Capture the cell that displays the provided text and extract its [x, y] central coordinate. 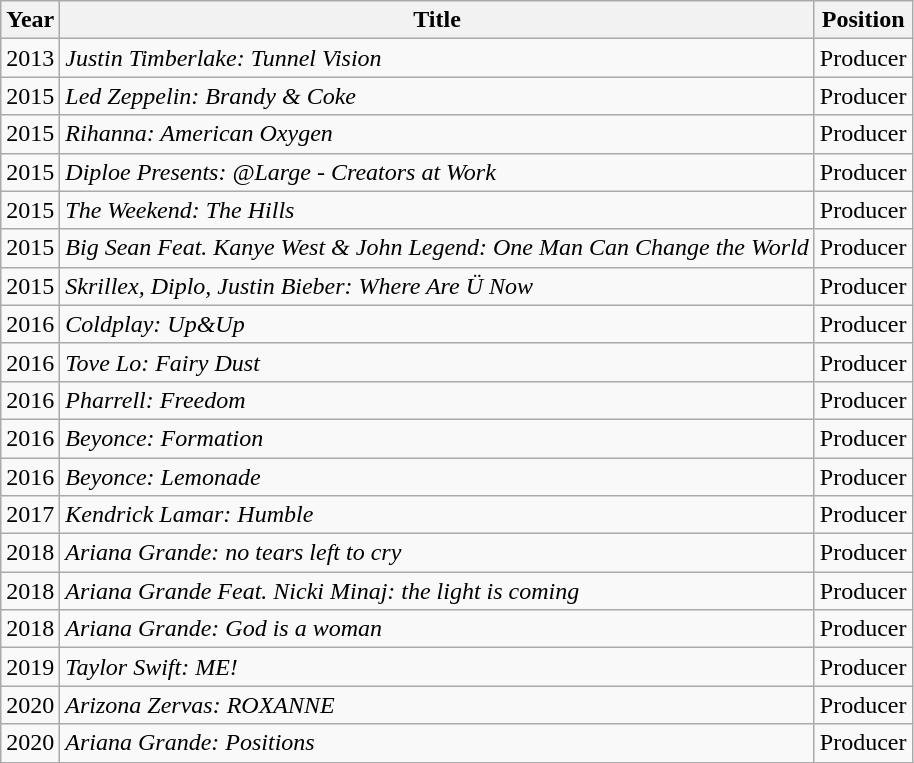
Taylor Swift: ME! [438, 667]
2013 [30, 58]
Ariana Grande Feat. Nicki Minaj: the light is coming [438, 591]
Led Zeppelin: Brandy & Coke [438, 96]
Kendrick Lamar: Humble [438, 515]
Ariana Grande: no tears left to cry [438, 553]
Beyonce: Lemonade [438, 477]
Big Sean Feat. Kanye West & John Legend: One Man Can Change the World [438, 248]
Rihanna: American Oxygen [438, 134]
Ariana Grande: Positions [438, 743]
Year [30, 20]
Position [863, 20]
Diploe Presents: @Large - Creators at Work [438, 172]
Pharrell: Freedom [438, 400]
Justin Timberlake: Tunnel Vision [438, 58]
Title [438, 20]
2019 [30, 667]
The Weekend: The Hills [438, 210]
Beyonce: Formation [438, 438]
Arizona Zervas: ROXANNE [438, 705]
Skrillex, Diplo, Justin Bieber: Where Are Ü Now [438, 286]
2017 [30, 515]
Coldplay: Up&Up [438, 324]
Tove Lo: Fairy Dust [438, 362]
Ariana Grande: God is a woman [438, 629]
